Output the (X, Y) coordinate of the center of the cell containing the given text.  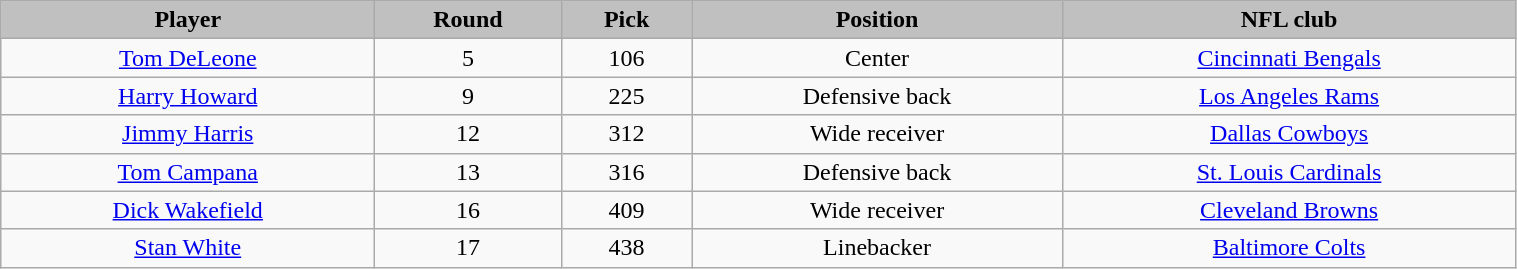
Los Angeles Rams (1289, 96)
438 (626, 248)
NFL club (1289, 20)
9 (468, 96)
Harry Howard (188, 96)
Position (877, 20)
12 (468, 134)
Round (468, 20)
316 (626, 172)
Linebacker (877, 248)
16 (468, 210)
Baltimore Colts (1289, 248)
225 (626, 96)
13 (468, 172)
Cleveland Browns (1289, 210)
409 (626, 210)
5 (468, 58)
Dallas Cowboys (1289, 134)
Center (877, 58)
St. Louis Cardinals (1289, 172)
Pick (626, 20)
312 (626, 134)
Jimmy Harris (188, 134)
106 (626, 58)
Stan White (188, 248)
Tom Campana (188, 172)
Tom DeLeone (188, 58)
Player (188, 20)
17 (468, 248)
Dick Wakefield (188, 210)
Cincinnati Bengals (1289, 58)
